Search for the cell housing the specified text and yield its (X, Y) center coordinate. 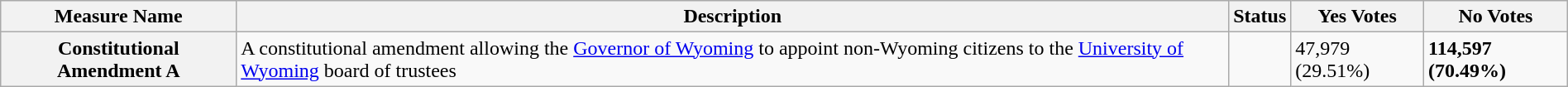
Yes Votes (1358, 17)
No Votes (1496, 17)
Description (733, 17)
47,979 (29.51%) (1358, 60)
Measure Name (119, 17)
Constitutional Amendment A (119, 60)
A constitutional amendment allowing the Governor of Wyoming to appoint non-Wyoming citizens to the University of Wyoming board of trustees (733, 60)
114,597 (70.49%) (1496, 60)
Status (1260, 17)
